Locate the cell with the specified text and output its (X, Y) center coordinate. 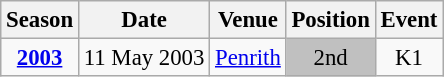
11 May 2003 (144, 58)
Venue (248, 20)
2nd (330, 58)
2003 (40, 58)
Penrith (248, 58)
Position (330, 20)
Season (40, 20)
Date (144, 20)
K1 (409, 58)
Event (409, 20)
